From the cell containing the given text, extract its center point as (x, y) coordinate. 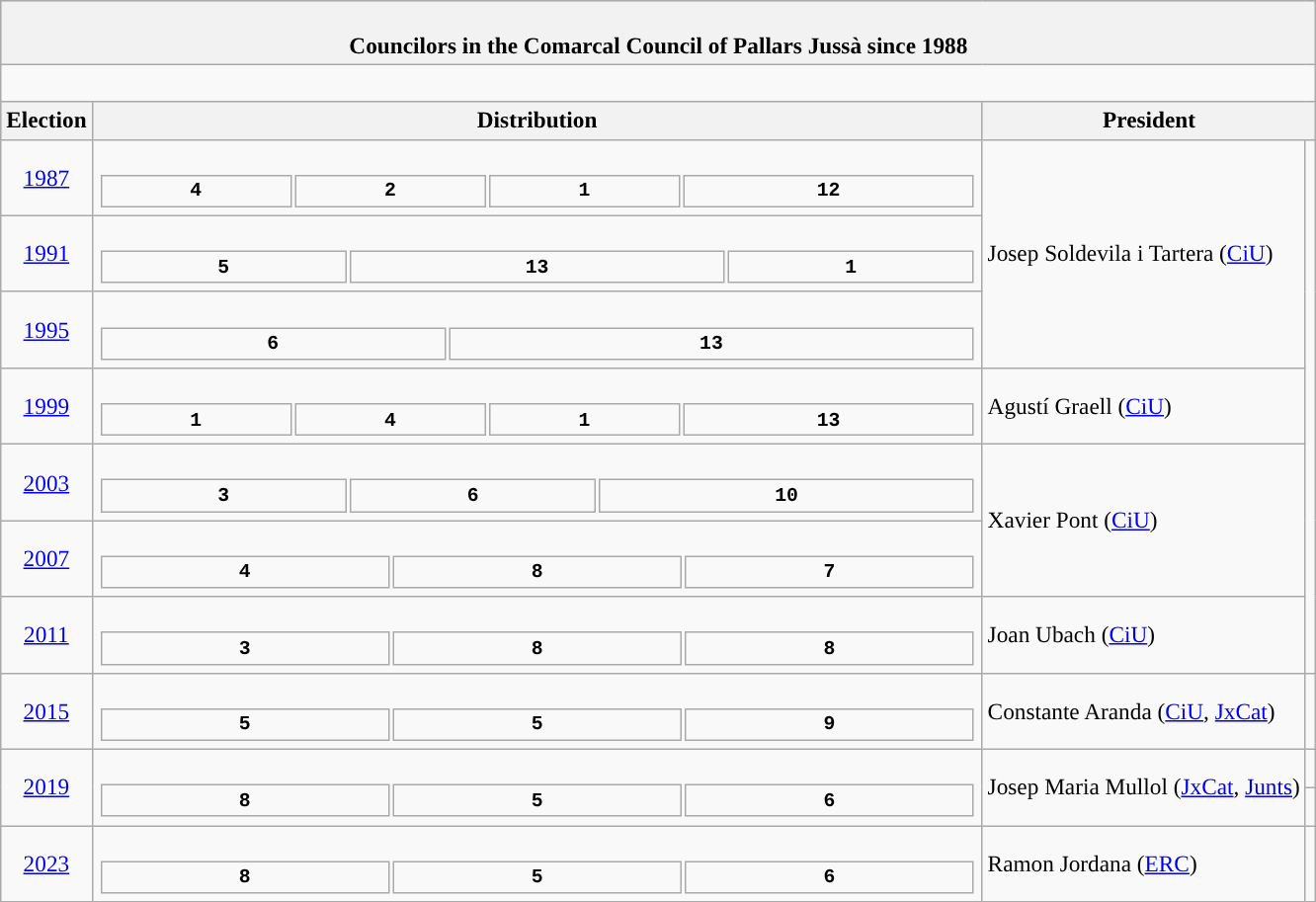
2003 (46, 482)
3 8 8 (537, 634)
Election (46, 121)
1 4 1 13 (537, 405)
2019 (46, 786)
Councilors in the Comarcal Council of Pallars Jussà since 1988 (658, 32)
7 (830, 571)
2007 (46, 557)
Josep Maria Mullol (JxCat, Junts) (1144, 786)
1999 (46, 405)
12 (828, 190)
Ramon Jordana (ERC) (1144, 863)
9 (830, 723)
1995 (46, 330)
2023 (46, 863)
Josep Soldevila i Tartera (CiU) (1144, 253)
Agustí Graell (CiU) (1144, 405)
Joan Ubach (CiU) (1144, 634)
1987 (46, 178)
2 (390, 190)
4 8 7 (537, 557)
Constante Aranda (CiU, JxCat) (1144, 711)
2011 (46, 634)
4 2 1 12 (537, 178)
5 5 9 (537, 711)
Xavier Pont (CiU) (1144, 520)
3 6 10 (537, 482)
10 (786, 496)
1991 (46, 253)
5 13 1 (537, 253)
6 13 (537, 330)
2015 (46, 711)
President (1149, 121)
Distribution (537, 121)
